Return [x, y] of the center of cell containing provided text 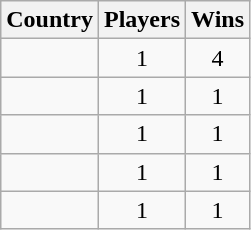
4 [218, 58]
Players [142, 20]
Country [50, 20]
Wins [218, 20]
